Return [X, Y] of the center of cell containing provided text 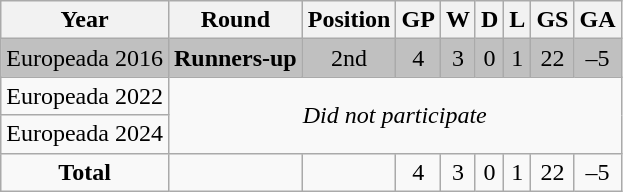
GS [552, 20]
Total [85, 172]
Round [235, 20]
L [518, 20]
Runners-up [235, 58]
D [489, 20]
Did not participate [394, 115]
W [458, 20]
Europeada 2022 [85, 96]
Year [85, 20]
GP [418, 20]
2nd [349, 58]
GA [598, 20]
Position [349, 20]
Europeada 2016 [85, 58]
Europeada 2024 [85, 134]
